Find where the given text appears and provide that cell's center as [X, Y] coordinate. 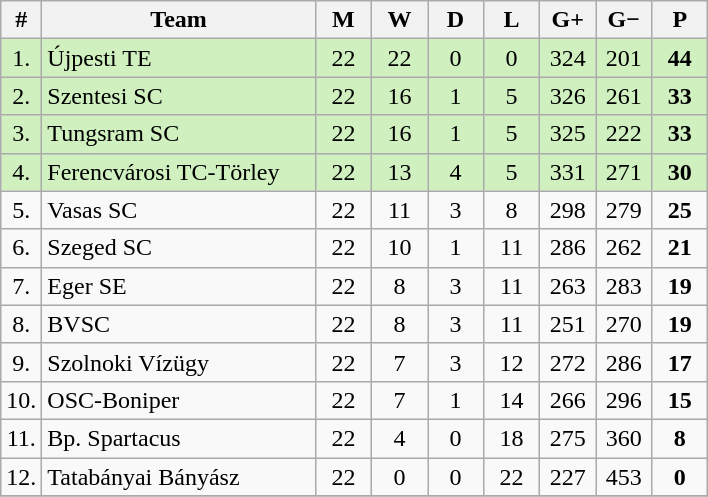
279 [624, 210]
Vasas SC [179, 210]
1. [22, 58]
BVSC [179, 324]
44 [680, 58]
10 [399, 248]
6. [22, 248]
21 [680, 248]
W [399, 20]
5. [22, 210]
9. [22, 362]
262 [624, 248]
Tatabányai Bányász [179, 477]
266 [568, 400]
2. [22, 96]
10. [22, 400]
275 [568, 438]
18 [512, 438]
3. [22, 134]
Szolnoki Vízügy [179, 362]
Ferencvárosi TC-Törley [179, 172]
227 [568, 477]
8. [22, 324]
298 [568, 210]
7. [22, 286]
271 [624, 172]
324 [568, 58]
263 [568, 286]
14 [512, 400]
M [343, 20]
296 [624, 400]
P [680, 20]
272 [568, 362]
325 [568, 134]
L [512, 20]
326 [568, 96]
G+ [568, 20]
Team [179, 20]
25 [680, 210]
D [456, 20]
17 [680, 362]
Bp. Spartacus [179, 438]
Újpesti TE [179, 58]
360 [624, 438]
Tungsram SC [179, 134]
# [22, 20]
Szeged SC [179, 248]
261 [624, 96]
222 [624, 134]
251 [568, 324]
11. [22, 438]
15 [680, 400]
Eger SE [179, 286]
30 [680, 172]
453 [624, 477]
331 [568, 172]
G− [624, 20]
Szentesi SC [179, 96]
4. [22, 172]
283 [624, 286]
12 [512, 362]
12. [22, 477]
270 [624, 324]
201 [624, 58]
OSC-Boniper [179, 400]
13 [399, 172]
